Search for the cell housing the specified text and yield its (x, y) center coordinate. 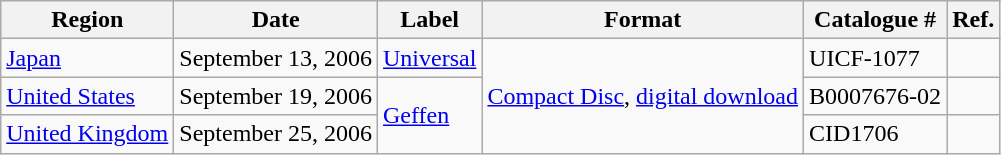
Ref. (974, 20)
B0007676-02 (876, 96)
United States (88, 96)
Region (88, 20)
Universal (430, 58)
United Kingdom (88, 134)
Label (430, 20)
Format (643, 20)
Compact Disc, digital download (643, 96)
CID1706 (876, 134)
Date (276, 20)
September 25, 2006 (276, 134)
Catalogue # (876, 20)
Japan (88, 58)
UICF-1077 (876, 58)
September 19, 2006 (276, 96)
Geffen (430, 115)
September 13, 2006 (276, 58)
